Extract the (x, y) coordinate from the center of the cell holding the provided text.  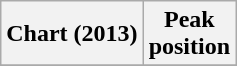
Peakposition (189, 34)
Chart (2013) (72, 34)
